Return the (X, Y) coordinate for the center point of the cell that contains the specified text.  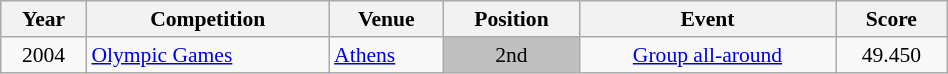
Competition (208, 19)
Event (707, 19)
Olympic Games (208, 55)
Position (512, 19)
Year (44, 19)
Venue (386, 19)
2004 (44, 55)
Athens (386, 55)
2nd (512, 55)
49.450 (892, 55)
Group all-around (707, 55)
Score (892, 19)
